Capture the cell that displays the provided text and extract its [X, Y] central coordinate. 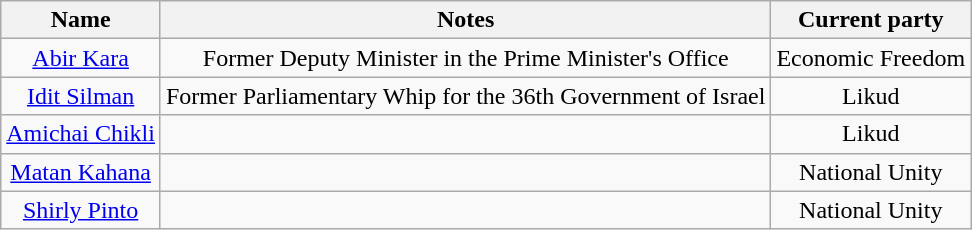
Name [81, 20]
Former Parliamentary Whip for the 36th Government of Israel [465, 96]
Notes [465, 20]
Current party [871, 20]
Economic Freedom [871, 58]
Abir Kara [81, 58]
Former Deputy Minister in the Prime Minister's Office [465, 58]
Matan Kahana [81, 172]
Shirly Pinto [81, 210]
Amichai Chikli [81, 134]
Idit Silman [81, 96]
